Provide the [x, y] coordinate of the cell's center where the given text is located.  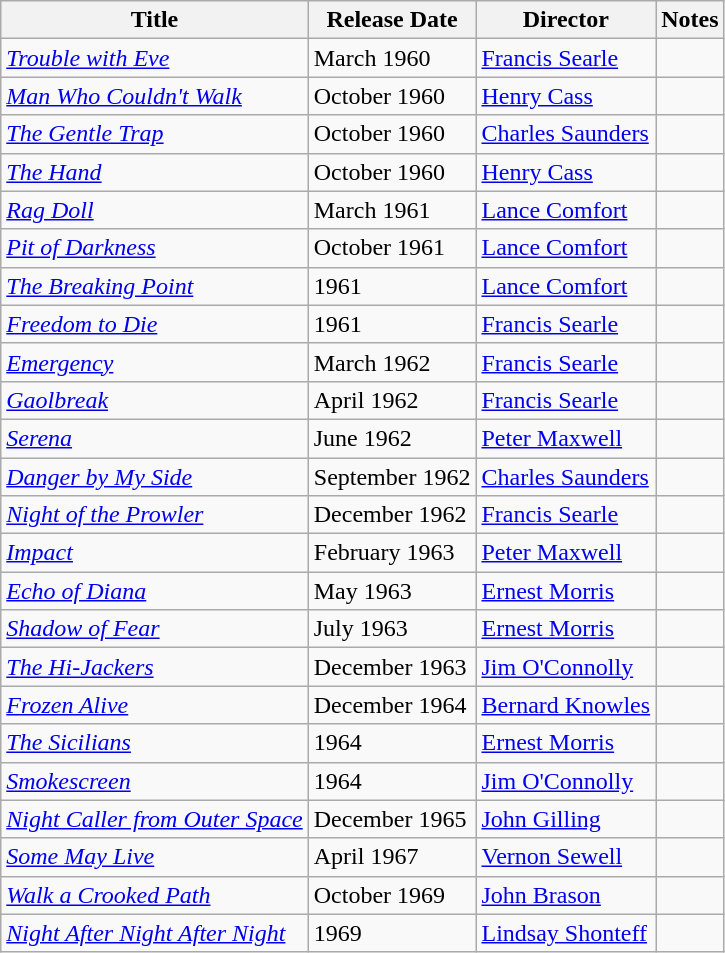
March 1962 [392, 362]
March 1961 [392, 210]
Night of the Prowler [155, 515]
Rag Doll [155, 210]
John Brason [566, 895]
Pit of Darkness [155, 248]
Notes [690, 20]
March 1960 [392, 58]
Smokescreen [155, 781]
Night After Night After Night [155, 933]
May 1963 [392, 591]
October 1961 [392, 248]
October 1969 [392, 895]
The Breaking Point [155, 286]
Danger by My Side [155, 477]
Gaolbreak [155, 400]
Freedom to Die [155, 324]
December 1964 [392, 705]
Walk a Crooked Path [155, 895]
June 1962 [392, 438]
Night Caller from Outer Space [155, 819]
Director [566, 20]
Impact [155, 553]
Release Date [392, 20]
December 1962 [392, 515]
Vernon Sewell [566, 857]
Shadow of Fear [155, 629]
Lindsay Shonteff [566, 933]
1969 [392, 933]
Serena [155, 438]
The Gentle Trap [155, 134]
September 1962 [392, 477]
Title [155, 20]
Man Who Couldn't Walk [155, 96]
Frozen Alive [155, 705]
The Hand [155, 172]
Echo of Diana [155, 591]
Bernard Knowles [566, 705]
December 1963 [392, 667]
The Hi-Jackers [155, 667]
April 1967 [392, 857]
July 1963 [392, 629]
Some May Live [155, 857]
The Sicilians [155, 743]
Emergency [155, 362]
April 1962 [392, 400]
December 1965 [392, 819]
February 1963 [392, 553]
John Gilling [566, 819]
Trouble with Eve [155, 58]
